Find where the given text appears and provide that cell's center as (X, Y) coordinate. 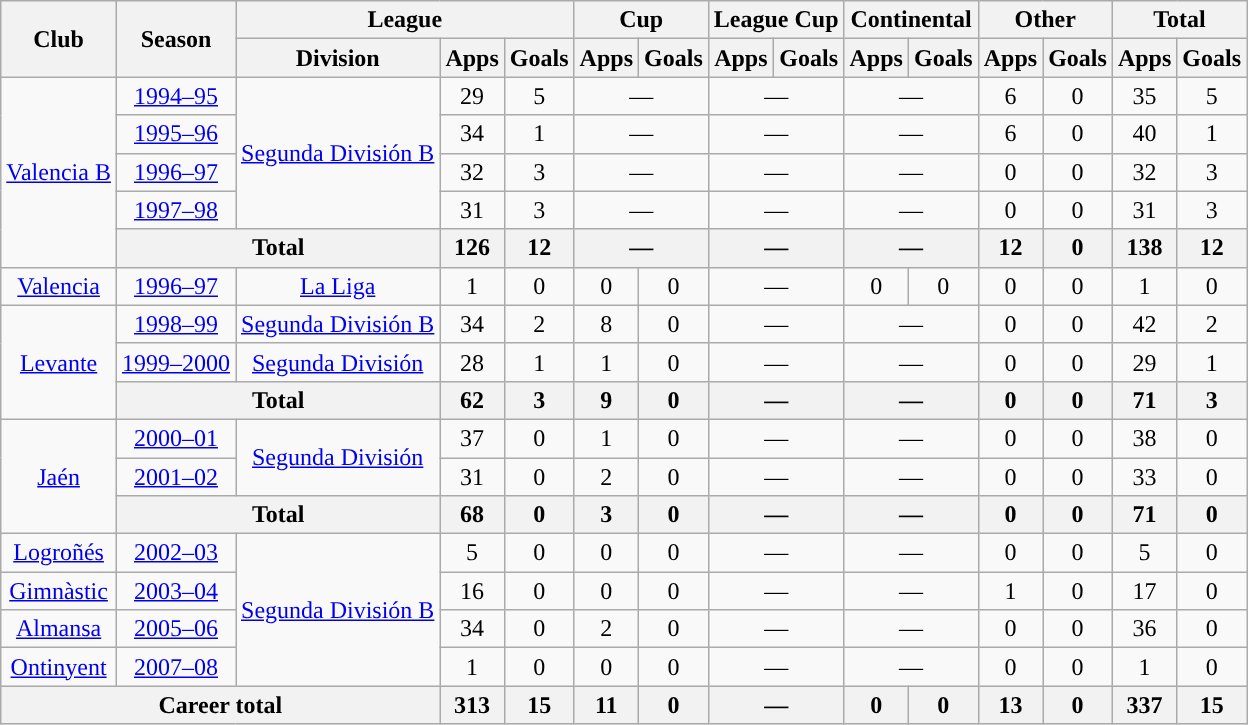
37 (472, 438)
35 (1144, 96)
8 (606, 324)
1999–2000 (176, 362)
42 (1144, 324)
La Liga (338, 286)
2002–03 (176, 553)
Club (59, 39)
138 (1144, 248)
Ontinyent (59, 667)
1995–96 (176, 134)
1998–99 (176, 324)
11 (606, 705)
League (406, 20)
337 (1144, 705)
Levante (59, 362)
Gimnàstic (59, 591)
36 (1144, 629)
2005–06 (176, 629)
9 (606, 400)
313 (472, 705)
Logroñés (59, 553)
Career total (220, 705)
Valencia B (59, 172)
17 (1144, 591)
1997–98 (176, 210)
Other (1045, 20)
33 (1144, 477)
2003–04 (176, 591)
13 (1010, 705)
2007–08 (176, 667)
Valencia (59, 286)
28 (472, 362)
62 (472, 400)
68 (472, 515)
League Cup (776, 20)
40 (1144, 134)
38 (1144, 438)
Jaén (59, 476)
Cup (641, 20)
Season (176, 39)
Almansa (59, 629)
1994–95 (176, 96)
2000–01 (176, 438)
Continental (911, 20)
Division (338, 58)
2001–02 (176, 477)
126 (472, 248)
16 (472, 591)
